Return [x, y] of the center of cell containing provided text 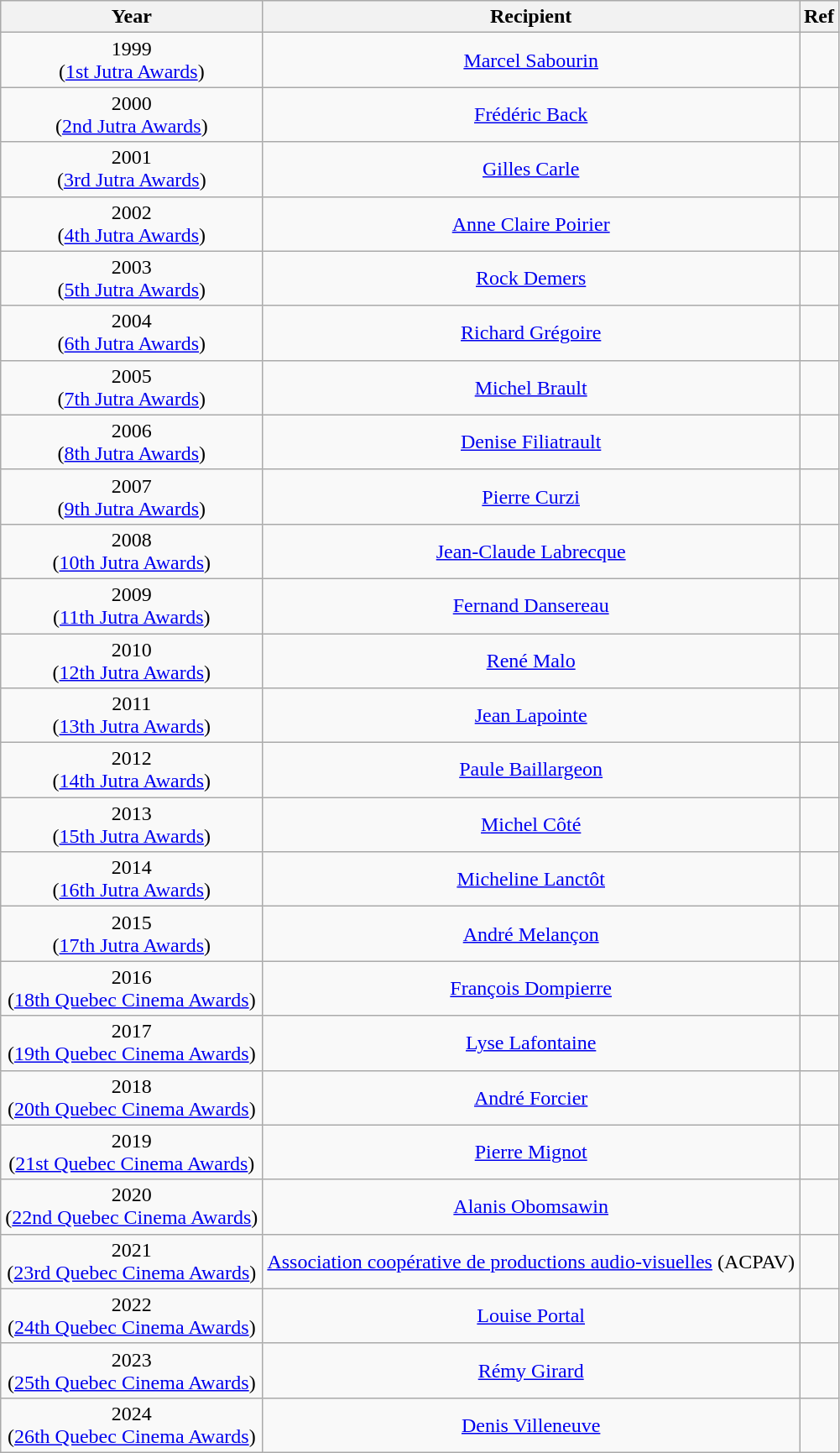
2020(22nd Quebec Cinema Awards) [132, 1207]
Marcel Sabourin [531, 60]
2023(25th Quebec Cinema Awards) [132, 1370]
2000(2nd Jutra Awards) [132, 114]
Jean Lapointe [531, 715]
Micheline Lanctôt [531, 880]
2012(14th Jutra Awards) [132, 771]
2015(17th Jutra Awards) [132, 933]
2013(15th Jutra Awards) [132, 824]
Rock Demers [531, 279]
2004(6th Jutra Awards) [132, 332]
Michel Côté [531, 824]
Frédéric Back [531, 114]
André Forcier [531, 1098]
Richard Grégoire [531, 332]
Louise Portal [531, 1316]
2021(23rd Quebec Cinema Awards) [132, 1261]
Paule Baillargeon [531, 771]
Jean-Claude Labrecque [531, 551]
2014(16th Jutra Awards) [132, 880]
Lyse Lafontaine [531, 1043]
Alanis Obomsawin [531, 1207]
Recipient [531, 17]
Fernand Dansereau [531, 606]
2022(24th Quebec Cinema Awards) [132, 1316]
2018(20th Quebec Cinema Awards) [132, 1098]
1999(1st Jutra Awards) [132, 60]
2009(11th Jutra Awards) [132, 606]
2002(4th Jutra Awards) [132, 223]
Denis Villeneuve [531, 1425]
Anne Claire Poirier [531, 223]
François Dompierre [531, 989]
Ref [819, 17]
Association coopérative de productions audio-visuelles (ACPAV) [531, 1261]
Pierre Mignot [531, 1152]
2017(19th Quebec Cinema Awards) [132, 1043]
Gilles Carle [531, 170]
2007(9th Jutra Awards) [132, 497]
Michel Brault [531, 388]
René Malo [531, 660]
Rémy Girard [531, 1370]
2008(10th Jutra Awards) [132, 551]
André Melançon [531, 933]
2003(5th Jutra Awards) [132, 279]
2019(21st Quebec Cinema Awards) [132, 1152]
2005(7th Jutra Awards) [132, 388]
Year [132, 17]
2011(13th Jutra Awards) [132, 715]
Denise Filiatrault [531, 442]
2024(26th Quebec Cinema Awards) [132, 1425]
2006(8th Jutra Awards) [132, 442]
2016(18th Quebec Cinema Awards) [132, 989]
2010(12th Jutra Awards) [132, 660]
Pierre Curzi [531, 497]
2001(3rd Jutra Awards) [132, 170]
